Scan for the cell matching the given text and deliver its [X, Y] coordinate at center. 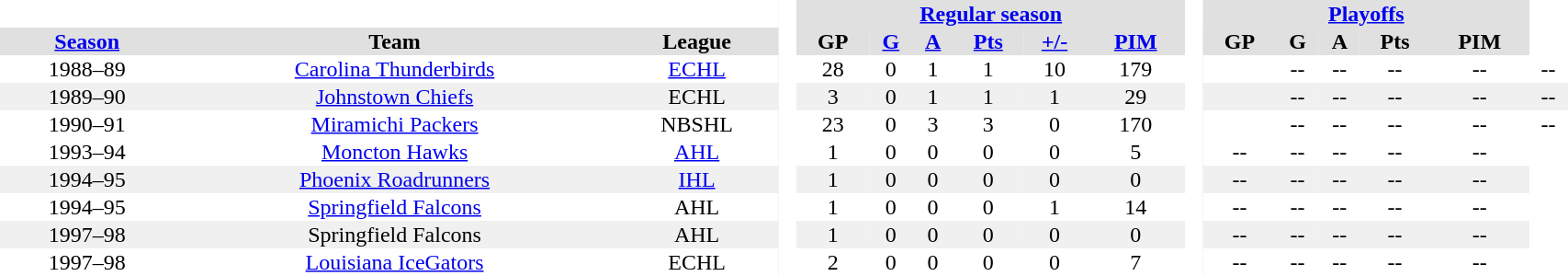
10 [1055, 69]
1989–90 [86, 97]
1988–89 [86, 69]
Phoenix Roadrunners [394, 179]
14 [1135, 207]
League [697, 41]
1993–94 [86, 152]
29 [1135, 97]
1990–91 [86, 124]
Regular season [990, 14]
7 [1135, 262]
170 [1135, 124]
Johnstown Chiefs [394, 97]
28 [832, 69]
5 [1135, 152]
NBSHL [697, 124]
IHL [697, 179]
+/- [1055, 41]
Louisiana IceGators [394, 262]
Carolina Thunderbirds [394, 69]
23 [832, 124]
2 [832, 262]
Team [394, 41]
Season [86, 41]
Playoffs [1367, 14]
Moncton Hawks [394, 152]
179 [1135, 69]
Miramichi Packers [394, 124]
